Scan for the cell matching the given text and deliver its [X, Y] coordinate at center. 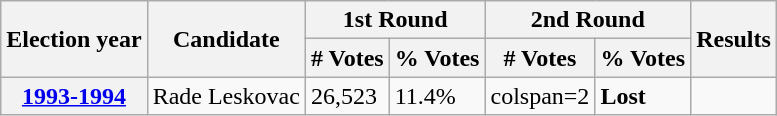
colspan=2 [540, 96]
Election year [74, 39]
2nd Round [588, 20]
Results [734, 39]
Lost [643, 96]
Candidate [226, 39]
11.4% [437, 96]
Rade Leskovac [226, 96]
1993-1994 [74, 96]
1st Round [394, 20]
26,523 [347, 96]
